For the text-containing cell, return its midpoint in [x, y] coordinate format. 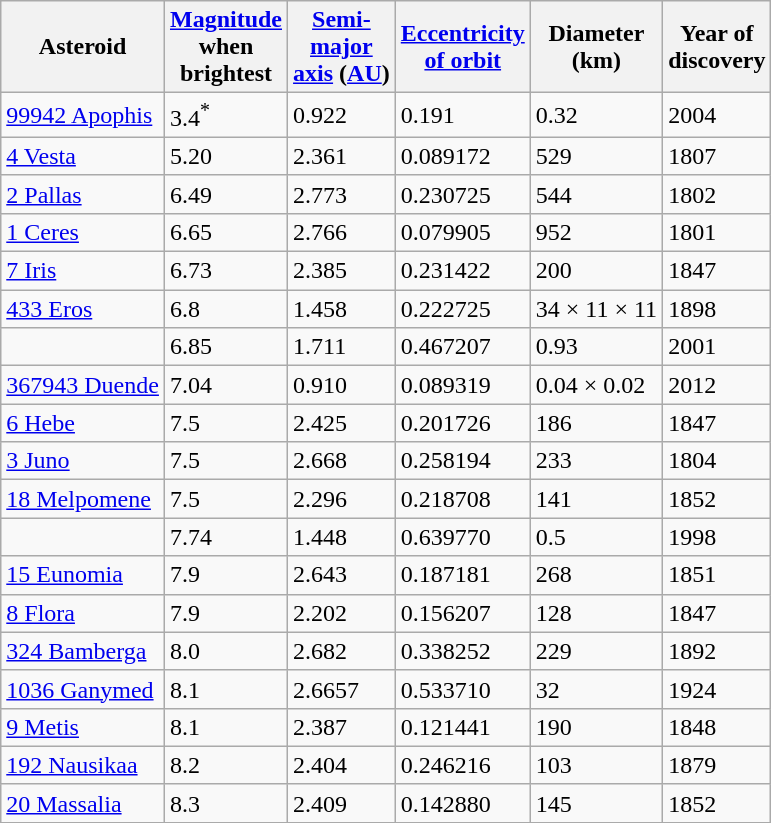
3.4* [226, 116]
0.089172 [462, 156]
0.32 [596, 116]
Magnitudewhenbrightest [226, 47]
233 [596, 461]
2.643 [342, 575]
1924 [717, 689]
0.639770 [462, 537]
0.231422 [462, 271]
0.230725 [462, 194]
2.202 [342, 613]
2.6657 [342, 689]
1898 [717, 309]
34 × 11 × 11 [596, 309]
2.425 [342, 423]
1879 [717, 765]
1802 [717, 194]
2.387 [342, 727]
141 [596, 499]
190 [596, 727]
1 Ceres [83, 232]
9 Metis [83, 727]
2012 [717, 385]
2.361 [342, 156]
2.773 [342, 194]
0.910 [342, 385]
229 [596, 651]
1036 Ganymed [83, 689]
186 [596, 423]
1.448 [342, 537]
8.2 [226, 765]
0.218708 [462, 499]
1807 [717, 156]
0.201726 [462, 423]
2001 [717, 347]
Semi-majoraxis (AU) [342, 47]
0.533710 [462, 689]
15 Eunomia [83, 575]
6.49 [226, 194]
200 [596, 271]
4 Vesta [83, 156]
0.121441 [462, 727]
8 Flora [83, 613]
103 [596, 765]
2.404 [342, 765]
6.73 [226, 271]
1998 [717, 537]
8.3 [226, 803]
0.187181 [462, 575]
0.93 [596, 347]
1.711 [342, 347]
6 Hebe [83, 423]
8.0 [226, 651]
0.156207 [462, 613]
367943 Duende [83, 385]
20 Massalia [83, 803]
324 Bamberga [83, 651]
2.385 [342, 271]
0.338252 [462, 651]
1804 [717, 461]
2004 [717, 116]
952 [596, 232]
2.409 [342, 803]
0.258194 [462, 461]
0.922 [342, 116]
Eccentricityof orbit [462, 47]
7 Iris [83, 271]
544 [596, 194]
18 Melpomene [83, 499]
128 [596, 613]
0.04 × 0.02 [596, 385]
0.079905 [462, 232]
0.191 [462, 116]
1851 [717, 575]
2.296 [342, 499]
0.5 [596, 537]
0.246216 [462, 765]
145 [596, 803]
433 Eros [83, 309]
0.142880 [462, 803]
2.766 [342, 232]
6.65 [226, 232]
32 [596, 689]
5.20 [226, 156]
1848 [717, 727]
2.668 [342, 461]
1892 [717, 651]
7.04 [226, 385]
0.467207 [462, 347]
7.74 [226, 537]
0.222725 [462, 309]
6.85 [226, 347]
Diameter(km) [596, 47]
2.682 [342, 651]
529 [596, 156]
Year ofdiscovery [717, 47]
1.458 [342, 309]
1801 [717, 232]
99942 Apophis [83, 116]
0.089319 [462, 385]
Asteroid [83, 47]
6.8 [226, 309]
268 [596, 575]
2 Pallas [83, 194]
3 Juno [83, 461]
192 Nausikaa [83, 765]
